Locate the cell with the specified text and output its (x, y) center coordinate. 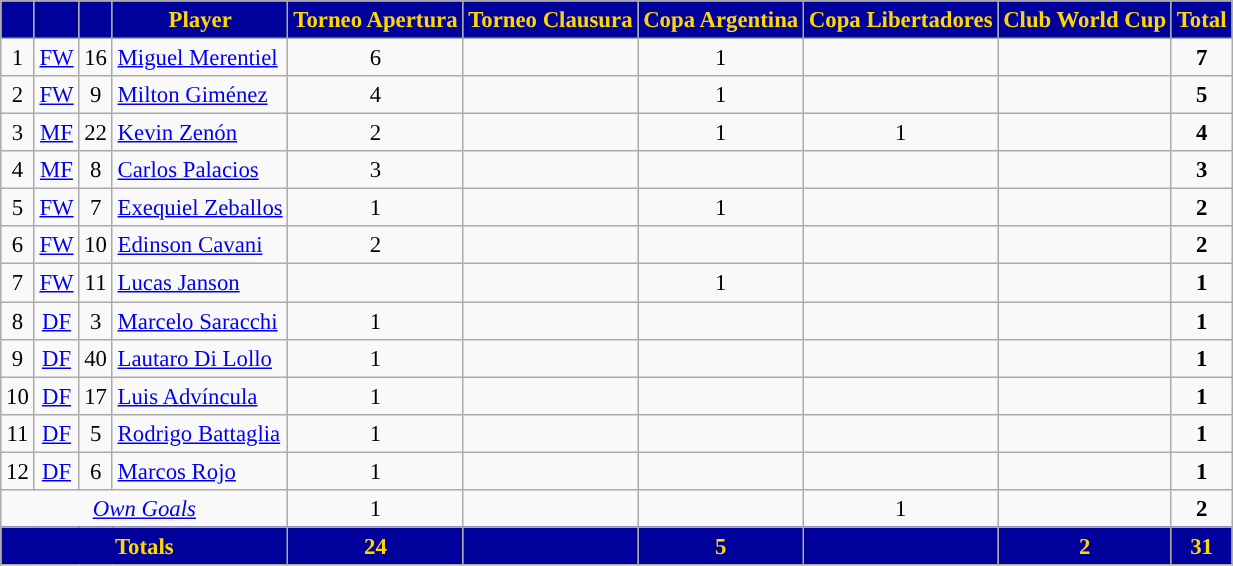
Rodrigo Battaglia (200, 433)
Milton Giménez (200, 95)
31 (1201, 546)
Own Goals (144, 509)
Torneo Apertura (376, 20)
Total (1201, 20)
Lautaro Di Lollo (200, 358)
Carlos Palacios (200, 170)
Player (200, 20)
Exequiel Zeballos (200, 208)
Kevin Zenón (200, 133)
Luis Advíncula (200, 396)
12 (18, 471)
Edinson Cavani (200, 245)
24 (376, 546)
Lucas Janson (200, 283)
Copa Libertadores (901, 20)
16 (96, 58)
Copa Argentina (721, 20)
40 (96, 358)
22 (96, 133)
Marcos Rojo (200, 471)
Torneo Clausura (550, 20)
Totals (144, 546)
Club World Cup (1085, 20)
17 (96, 396)
Marcelo Saracchi (200, 321)
Miguel Merentiel (200, 58)
